Detect which cell encompasses the target text, then output its (x, y) center coordinate. 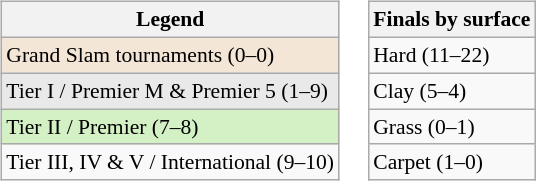
Tier I / Premier M & Premier 5 (1–9) (170, 91)
Tier III, IV & V / International (9–10) (170, 162)
Hard (11–22) (452, 55)
Carpet (1–0) (452, 162)
Legend (170, 20)
Tier II / Premier (7–8) (170, 127)
Clay (5–4) (452, 91)
Finals by surface (452, 20)
Grass (0–1) (452, 127)
Grand Slam tournaments (0–0) (170, 55)
